Pinpoint the cell where the given text exists, returning its (X, Y) midpoint coordinate. 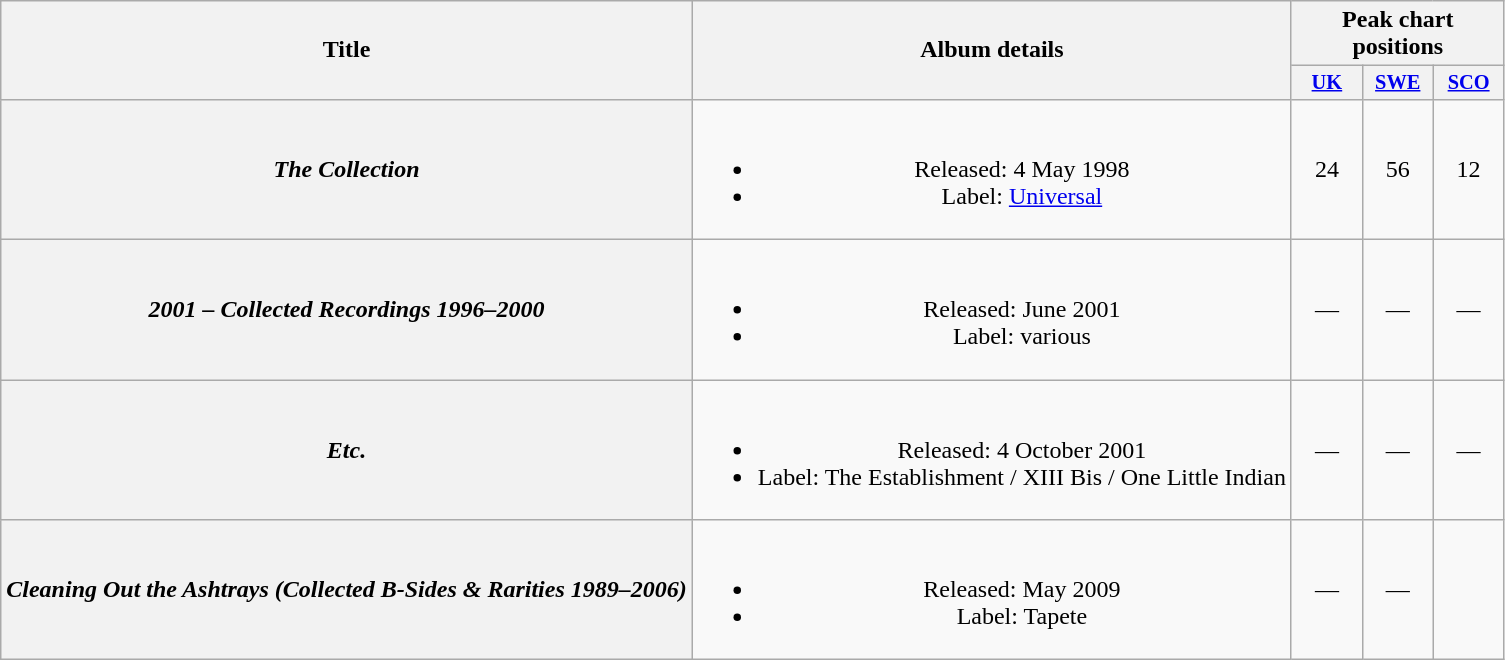
Released: May 2009Label: Tapete (992, 590)
Released: June 2001Label: various (992, 310)
Cleaning Out the Ashtrays (Collected B-Sides & Rarities 1989–2006) (347, 590)
24 (1326, 169)
2001 – Collected Recordings 1996–2000 (347, 310)
SWE (1398, 83)
The Collection (347, 169)
Album details (992, 50)
Released: 4 October 2001Label: The Establishment / XIII Bis / One Little Indian (992, 450)
Peak chart positions (1398, 34)
Released: 4 May 1998Label: Universal (992, 169)
Etc. (347, 450)
12 (1468, 169)
56 (1398, 169)
SCO (1468, 83)
UK (1326, 83)
Title (347, 50)
